For the text-containing cell, return its midpoint in (x, y) coordinate format. 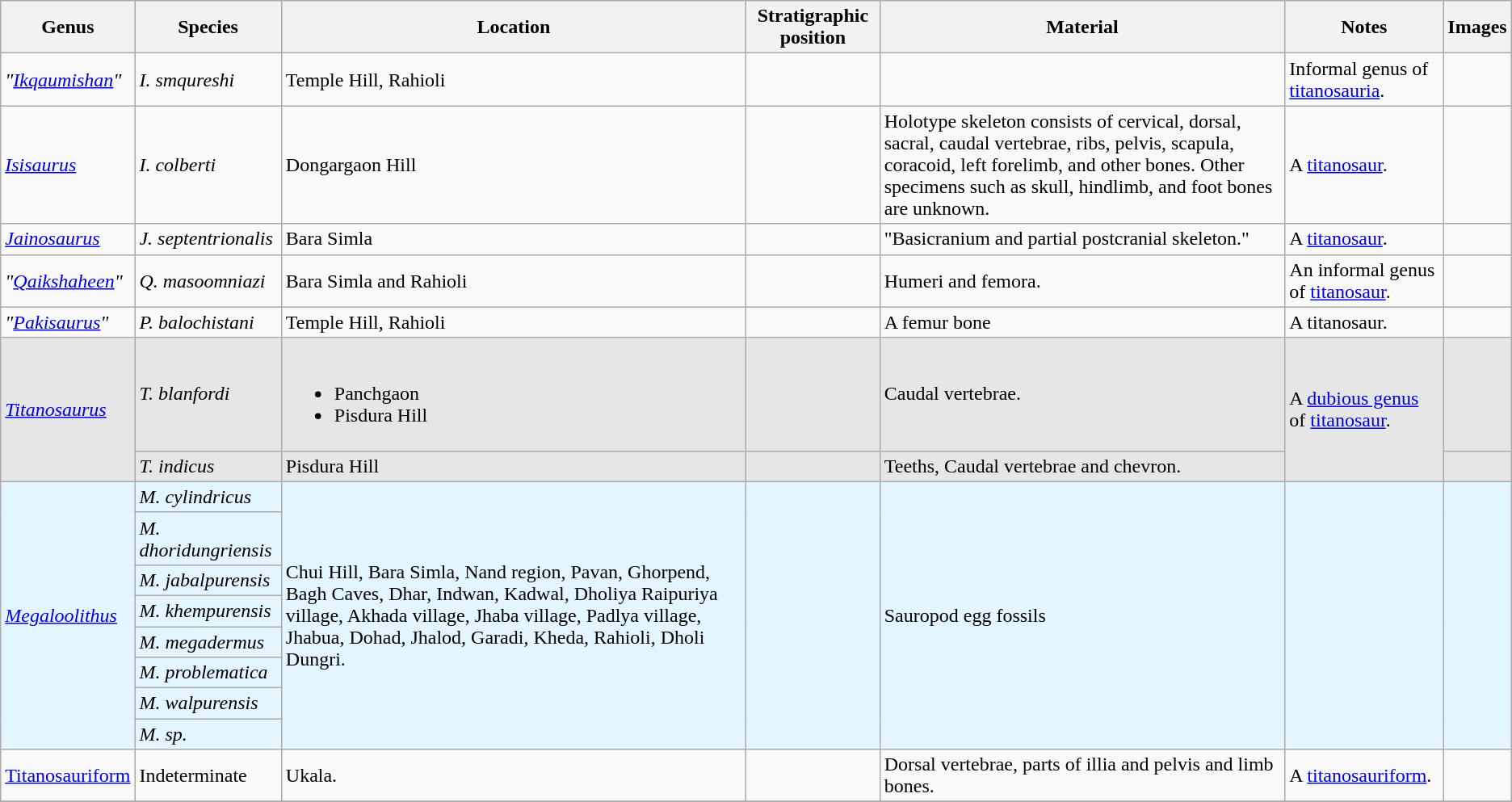
Images (1477, 27)
Titanosauriform (68, 775)
"Ikqaumishan" (68, 79)
"Qaikshaheen" (68, 281)
Species (208, 27)
I. colberti (208, 165)
Isisaurus (68, 165)
A femur bone (1082, 322)
Q. masoomniazi (208, 281)
Dorsal vertebrae, parts of illia and pelvis and limb bones. (1082, 775)
M. cylindricus (208, 497)
"Basicranium and partial postcranial skeleton." (1082, 239)
Dongargaon Hill (514, 165)
A titanosauriform. (1364, 775)
"Pakisaurus" (68, 322)
Sauropod egg fossils (1082, 615)
J. septentrionalis (208, 239)
M. sp. (208, 734)
Teeths, Caudal vertebrae and chevron. (1082, 466)
PanchgaonPisdura Hill (514, 394)
Bara Simla (514, 239)
I. smqureshi (208, 79)
M. khempurensis (208, 611)
Jainosaurus (68, 239)
M. jabalpurensis (208, 580)
Location (514, 27)
M. dhoridungriensis (208, 538)
Indeterminate (208, 775)
Material (1082, 27)
Informal genus of titanosauria. (1364, 79)
Titanosaurus (68, 409)
P. balochistani (208, 322)
M. walpurensis (208, 703)
Humeri and femora. (1082, 281)
Stratigraphic position (813, 27)
Pisdura Hill (514, 466)
T. blanfordi (208, 394)
Notes (1364, 27)
Ukala. (514, 775)
M. megadermus (208, 642)
Megaloolithus (68, 615)
T. indicus (208, 466)
An informal genus of titanosaur. (1364, 281)
Genus (68, 27)
Bara Simla and Rahioli (514, 281)
Caudal vertebrae. (1082, 394)
M. problematica (208, 673)
A dubious genus of titanosaur. (1364, 409)
